Provide the (x, y) coordinate of the cell's center where the given text is located.  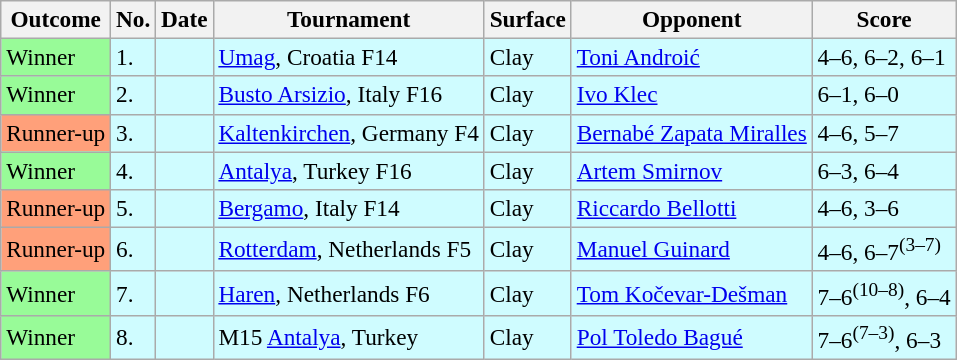
Haren, Netherlands F6 (348, 293)
Tournament (348, 19)
3. (134, 133)
4. (134, 170)
7–6(7–3), 6–3 (884, 337)
Outcome (56, 19)
Kaltenkirchen, Germany F4 (348, 133)
Artem Smirnov (692, 170)
6. (134, 249)
Pol Toledo Bagué (692, 337)
6–1, 6–0 (884, 95)
2. (134, 95)
Rotterdam, Netherlands F5 (348, 249)
Score (884, 19)
M15 Antalya, Turkey (348, 337)
No. (134, 19)
Surface (528, 19)
4–6, 3–6 (884, 208)
Busto Arsizio, Italy F16 (348, 95)
Date (184, 19)
4–6, 6–2, 6–1 (884, 57)
7. (134, 293)
7–6(10–8), 6–4 (884, 293)
Opponent (692, 19)
5. (134, 208)
Bernabé Zapata Miralles (692, 133)
Bergamo, Italy F14 (348, 208)
Antalya, Turkey F16 (348, 170)
4–6, 5–7 (884, 133)
Tom Kočevar-Dešman (692, 293)
Manuel Guinard (692, 249)
Ivo Klec (692, 95)
Toni Androić (692, 57)
Umag, Croatia F14 (348, 57)
6–3, 6–4 (884, 170)
8. (134, 337)
4–6, 6–7(3–7) (884, 249)
Riccardo Bellotti (692, 208)
1. (134, 57)
